For the text-containing cell, return its midpoint in [x, y] coordinate format. 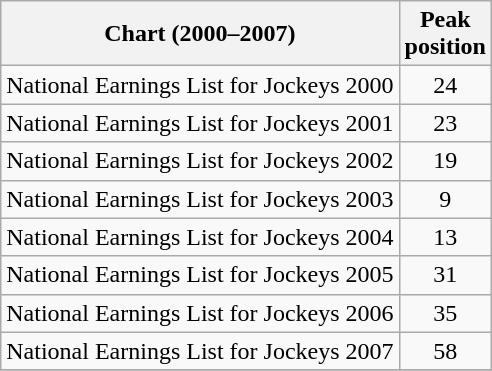
31 [445, 275]
National Earnings List for Jockeys 2001 [200, 123]
National Earnings List for Jockeys 2006 [200, 313]
Peakposition [445, 34]
35 [445, 313]
National Earnings List for Jockeys 2003 [200, 199]
Chart (2000–2007) [200, 34]
National Earnings List for Jockeys 2007 [200, 351]
National Earnings List for Jockeys 2004 [200, 237]
24 [445, 85]
23 [445, 123]
58 [445, 351]
National Earnings List for Jockeys 2002 [200, 161]
13 [445, 237]
National Earnings List for Jockeys 2000 [200, 85]
National Earnings List for Jockeys 2005 [200, 275]
9 [445, 199]
19 [445, 161]
